Search for the cell housing the specified text and yield its [X, Y] center coordinate. 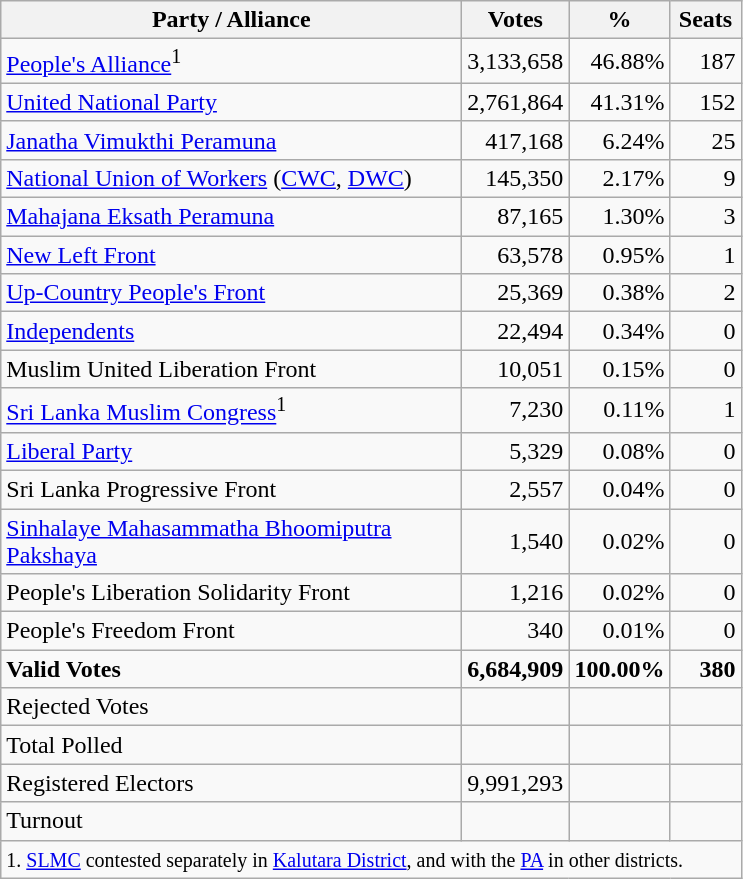
Sri Lanka Progressive Front [232, 489]
Sri Lanka Muslim Congress1 [232, 410]
0.15% [620, 369]
6,684,909 [516, 669]
7,230 [516, 410]
0.04% [620, 489]
1,216 [516, 593]
People's Liberation Solidarity Front [232, 593]
0.38% [620, 293]
Janatha Vimukthi Peramuna [232, 140]
2 [706, 293]
New Left Front [232, 255]
0.01% [620, 631]
People's Alliance1 [232, 62]
Muslim United Liberation Front [232, 369]
Registered Electors [232, 783]
417,168 [516, 140]
1. SLMC contested separately in Kalutara District, and with the PA in other districts. [371, 859]
Valid Votes [232, 669]
10,051 [516, 369]
2.17% [620, 178]
380 [706, 669]
Rejected Votes [232, 707]
1.30% [620, 217]
3 [706, 217]
0.34% [620, 331]
6.24% [620, 140]
United National Party [232, 102]
Votes [516, 20]
Mahajana Eksath Peramuna [232, 217]
63,578 [516, 255]
2,761,864 [516, 102]
46.88% [620, 62]
0.11% [620, 410]
152 [706, 102]
145,350 [516, 178]
187 [706, 62]
Independents [232, 331]
25,369 [516, 293]
Turnout [232, 821]
% [620, 20]
87,165 [516, 217]
340 [516, 631]
Up-Country People's Front [232, 293]
1,540 [516, 542]
National Union of Workers (CWC, DWC) [232, 178]
3,133,658 [516, 62]
25 [706, 140]
41.31% [620, 102]
100.00% [620, 669]
9 [706, 178]
Party / Alliance [232, 20]
Sinhalaye Mahasammatha Bhoomiputra Pakshaya [232, 542]
0.08% [620, 451]
9,991,293 [516, 783]
5,329 [516, 451]
2,557 [516, 489]
Seats [706, 20]
0.95% [620, 255]
Total Polled [232, 745]
People's Freedom Front [232, 631]
Liberal Party [232, 451]
22,494 [516, 331]
